Output the [X, Y] coordinate of the center of the cell containing the given text.  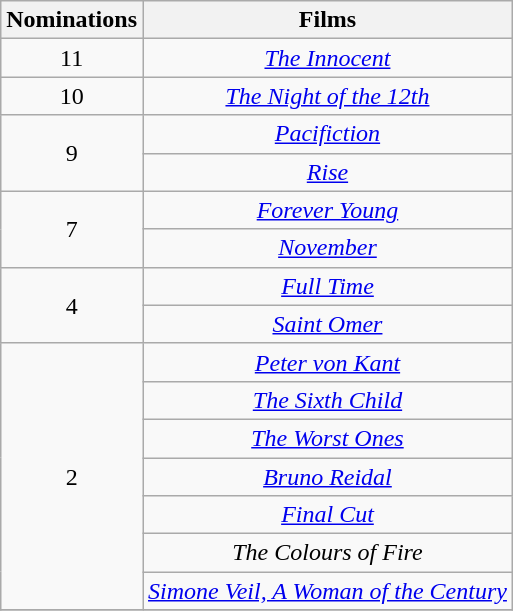
Simone Veil, A Woman of the Century [327, 591]
Bruno Reidal [327, 477]
The Sixth Child [327, 400]
Nominations [72, 20]
Saint Omer [327, 324]
Final Cut [327, 515]
Pacifiction [327, 134]
November [327, 248]
7 [72, 229]
Rise [327, 172]
The Night of the 12th [327, 96]
4 [72, 305]
Forever Young [327, 210]
10 [72, 96]
9 [72, 153]
The Innocent [327, 58]
The Colours of Fire [327, 553]
Peter von Kant [327, 362]
Full Time [327, 286]
11 [72, 58]
The Worst Ones [327, 438]
2 [72, 476]
Films [327, 20]
